Determine the [x, y] coordinate at the center of the cell enclosing the given text.  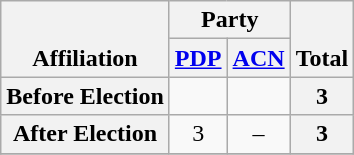
ACN [258, 58]
Party [230, 20]
Total [322, 39]
Before Election [86, 96]
After Election [86, 134]
Affiliation [86, 39]
PDP [198, 58]
– [258, 134]
